Find where the given text appears and provide that cell's center as (x, y) coordinate. 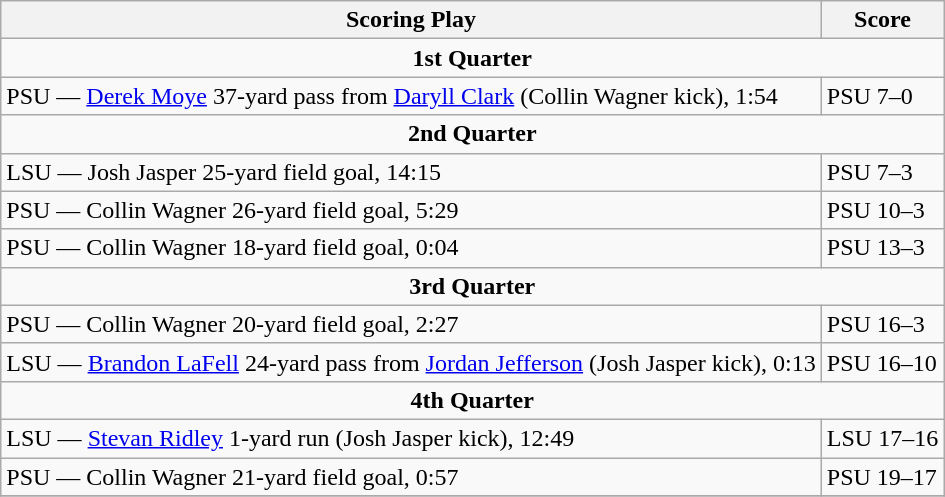
Score (882, 20)
PSU — Collin Wagner 18-yard field goal, 0:04 (412, 248)
PSU — Collin Wagner 20-yard field goal, 2:27 (412, 324)
LSU 17–16 (882, 438)
LSU — Stevan Ridley 1-yard run (Josh Jasper kick), 12:49 (412, 438)
2nd Quarter (472, 134)
1st Quarter (472, 58)
PSU 10–3 (882, 210)
PSU — Collin Wagner 21-yard field goal, 0:57 (412, 477)
Scoring Play (412, 20)
PSU 7–0 (882, 96)
PSU 7–3 (882, 172)
PSU 16–10 (882, 362)
4th Quarter (472, 400)
PSU 16–3 (882, 324)
PSU 19–17 (882, 477)
PSU 13–3 (882, 248)
3rd Quarter (472, 286)
LSU — Josh Jasper 25-yard field goal, 14:15 (412, 172)
PSU — Collin Wagner 26-yard field goal, 5:29 (412, 210)
PSU — Derek Moye 37-yard pass from Daryll Clark (Collin Wagner kick), 1:54 (412, 96)
LSU — Brandon LaFell 24-yard pass from Jordan Jefferson (Josh Jasper kick), 0:13 (412, 362)
